Determine the (x, y) coordinate at the center of the cell enclosing the given text.  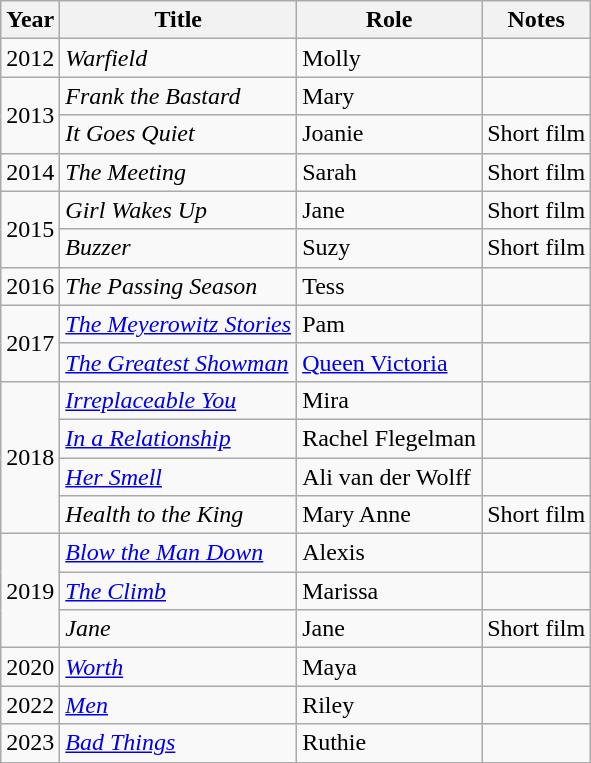
Ali van der Wolff (390, 477)
Buzzer (178, 248)
2016 (30, 286)
Mira (390, 400)
The Meyerowitz Stories (178, 324)
The Meeting (178, 172)
2013 (30, 115)
Girl Wakes Up (178, 210)
2019 (30, 591)
Tess (390, 286)
2017 (30, 343)
2022 (30, 705)
Queen Victoria (390, 362)
Role (390, 20)
It Goes Quiet (178, 134)
Sarah (390, 172)
Molly (390, 58)
Bad Things (178, 743)
Frank the Bastard (178, 96)
2012 (30, 58)
The Greatest Showman (178, 362)
Suzy (390, 248)
Mary (390, 96)
Irreplaceable You (178, 400)
The Passing Season (178, 286)
2014 (30, 172)
Joanie (390, 134)
Ruthie (390, 743)
2020 (30, 667)
2023 (30, 743)
Mary Anne (390, 515)
Alexis (390, 553)
2015 (30, 229)
Rachel Flegelman (390, 438)
2018 (30, 457)
Worth (178, 667)
Maya (390, 667)
Title (178, 20)
Marissa (390, 591)
The Climb (178, 591)
Pam (390, 324)
Warfield (178, 58)
Men (178, 705)
In a Relationship (178, 438)
Blow the Man Down (178, 553)
Riley (390, 705)
Notes (536, 20)
Health to the King (178, 515)
Her Smell (178, 477)
Year (30, 20)
